From the cell containing the given text, extract its center point as (X, Y) coordinate. 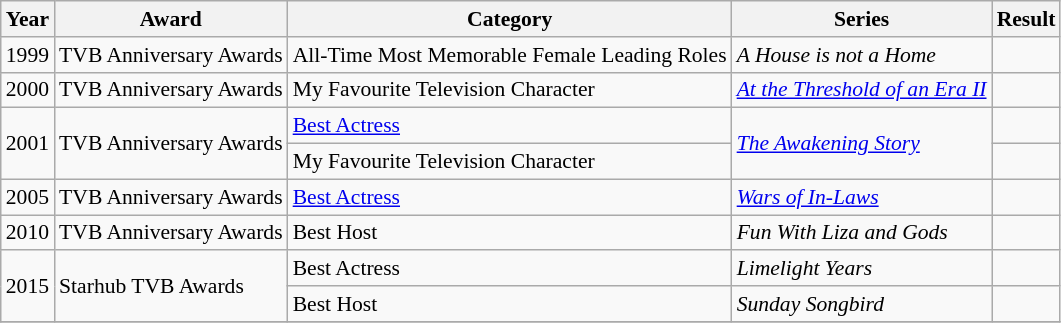
2015 (28, 286)
Wars of In-Laws (862, 197)
2005 (28, 197)
Category (510, 19)
Fun With Liza and Gods (862, 233)
All-Time Most Memorable Female Leading Roles (510, 55)
At the Threshold of an Era II (862, 90)
Series (862, 19)
2001 (28, 144)
Award (171, 19)
Sunday Songbird (862, 304)
2010 (28, 233)
1999 (28, 55)
Limelight Years (862, 269)
The Awakening Story (862, 144)
Year (28, 19)
Result (1026, 19)
2000 (28, 90)
A House is not a Home (862, 55)
Starhub TVB Awards (171, 286)
